Pinpoint the cell where the given text exists, returning its (X, Y) midpoint coordinate. 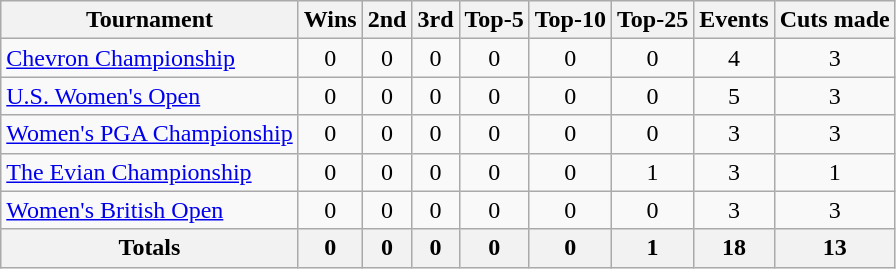
5 (734, 96)
2nd (387, 20)
4 (734, 58)
Totals (150, 248)
Top-10 (570, 20)
3rd (436, 20)
U.S. Women's Open (150, 96)
Events (734, 20)
Top-5 (494, 20)
The Evian Championship (150, 172)
13 (834, 248)
Chevron Championship (150, 58)
Women's British Open (150, 210)
Cuts made (834, 20)
Wins (330, 20)
Women's PGA Championship (150, 134)
18 (734, 248)
Top-25 (652, 20)
Tournament (150, 20)
